Return the (X, Y) coordinate for the center point of the cell that contains the specified text.  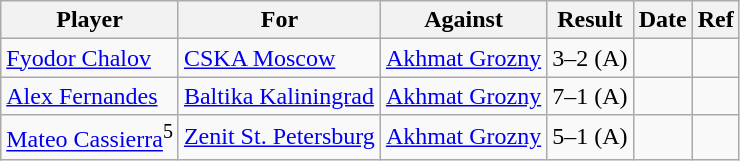
Zenit St. Petersburg (279, 138)
For (279, 20)
3–2 (A) (590, 58)
Result (590, 20)
CSKA Moscow (279, 58)
Baltika Kaliningrad (279, 96)
Date (662, 20)
Ref (716, 20)
Against (463, 20)
Fyodor Chalov (90, 58)
7–1 (A) (590, 96)
Mateo Cassierra5 (90, 138)
5–1 (A) (590, 138)
Alex Fernandes (90, 96)
Player (90, 20)
